From the cell containing the given text, extract its center point as (x, y) coordinate. 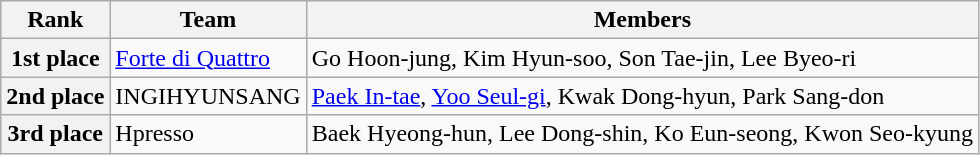
3rd place (56, 134)
Rank (56, 20)
INGIHYUNSANG (208, 96)
Paek In-tae, Yoo Seul-gi, Kwak Dong-hyun, Park Sang-don (642, 96)
Members (642, 20)
Team (208, 20)
Hpresso (208, 134)
1st place (56, 58)
2nd place (56, 96)
Forte di Quattro (208, 58)
Baek Hyeong-hun, Lee Dong-shin, Ko Eun-seong, Kwon Seo-kyung (642, 134)
Go Hoon-jung, Kim Hyun-soo, Son Tae-jin, Lee Byeo-ri (642, 58)
